Return (x, y) of the center of cell containing provided text 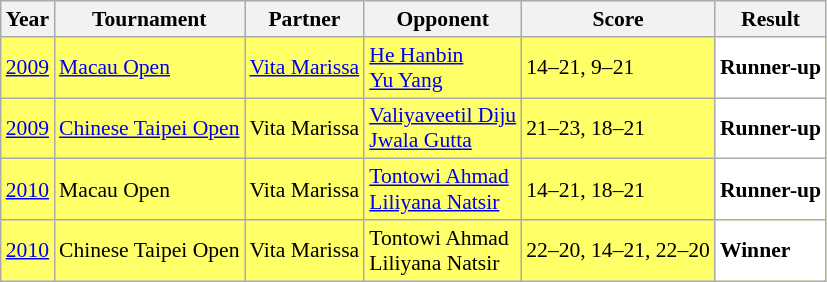
14–21, 18–21 (618, 190)
14–21, 9–21 (618, 68)
Year (28, 19)
21–23, 18–21 (618, 128)
Tournament (149, 19)
Valiyaveetil Diju Jwala Gutta (442, 128)
Partner (304, 19)
22–20, 14–21, 22–20 (618, 250)
He Hanbin Yu Yang (442, 68)
Result (770, 19)
Opponent (442, 19)
Score (618, 19)
Winner (770, 250)
